Detect which cell encompasses the target text, then output its (X, Y) center coordinate. 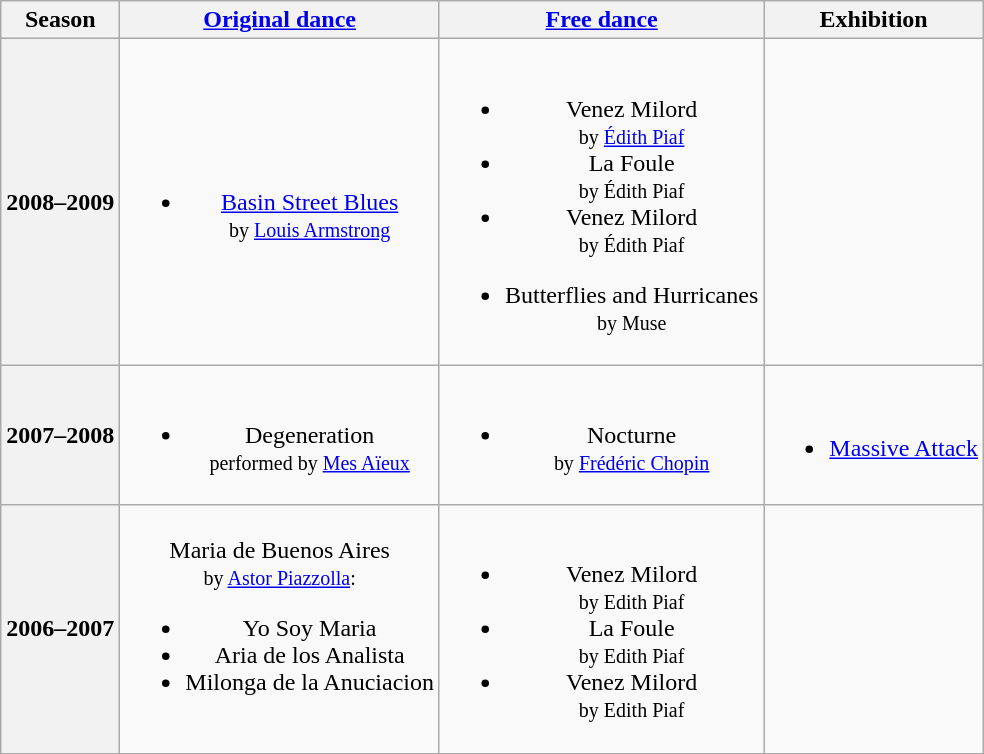
2008–2009 (60, 202)
Basin Street Blues by Louis Armstrong (280, 202)
Venez Milord by Édith Piaf La Foule by Édith Piaf Venez Milord by Édith Piaf Butterflies and Hurricanes by Muse (601, 202)
Maria de Buenos Aires by Astor Piazzolla: Yo Soy MariaAria de los AnalistaMilonga de la Anuciacion (280, 629)
Season (60, 20)
2007–2008 (60, 435)
Degeneration performed by Mes Aïeux (280, 435)
Nocturne by Frédéric Chopin (601, 435)
Original dance (280, 20)
Free dance (601, 20)
Exhibition (874, 20)
Massive Attack (874, 435)
Venez Milord by Edith Piaf La Foule by Edith Piaf Venez Milord by Edith Piaf (601, 629)
2006–2007 (60, 629)
